Scan for the cell matching the given text and deliver its [x, y] coordinate at center. 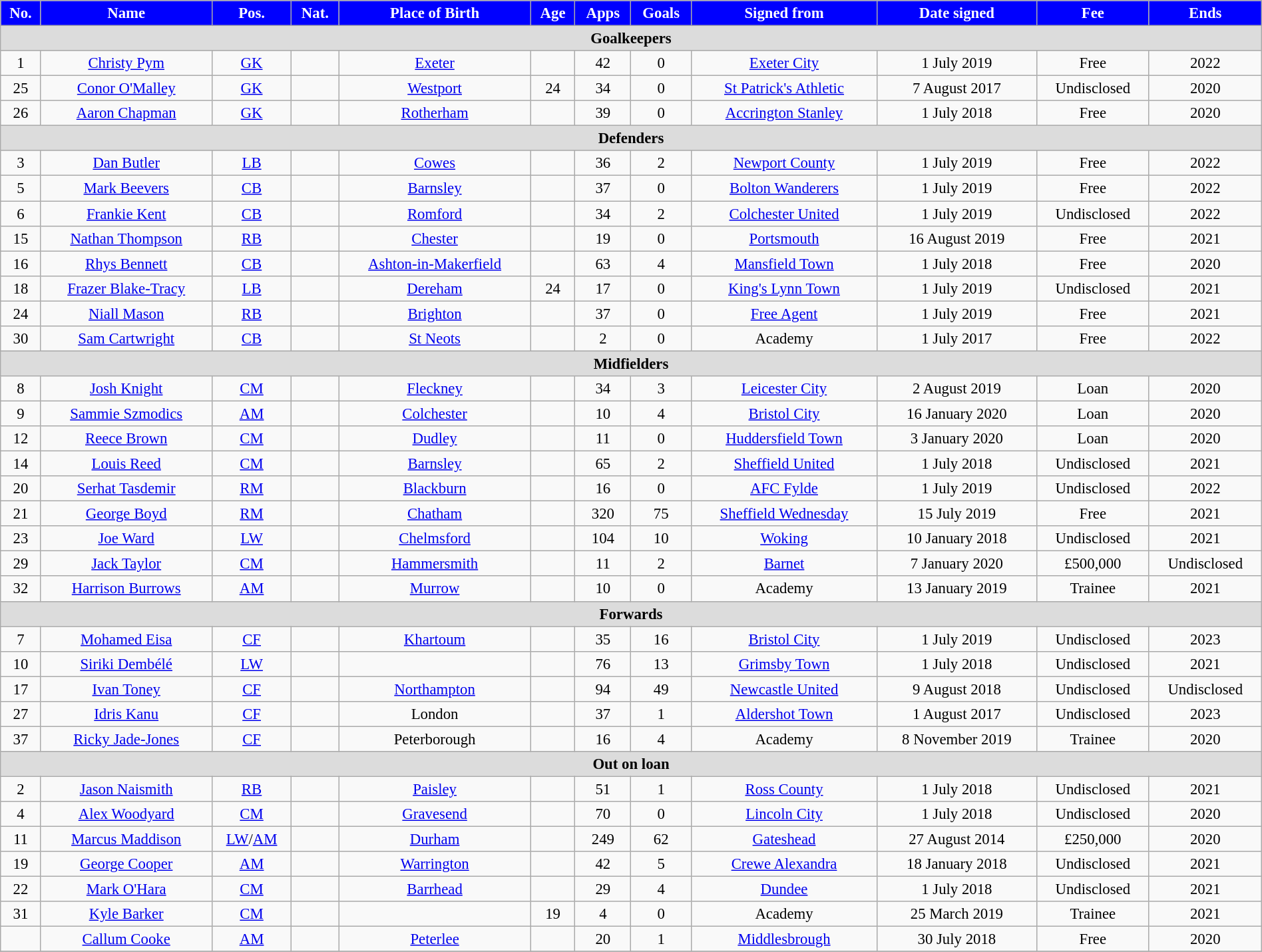
Mark Beevers [126, 188]
25 March 2019 [956, 914]
27 August 2014 [956, 839]
Jack Taylor [126, 564]
13 [662, 664]
Brighton [435, 314]
Kyle Barker [126, 914]
Alex Woodyard [126, 814]
Aldershot Town [784, 714]
Accrington Stanley [784, 113]
Mohamed Eisa [126, 639]
Dereham [435, 288]
Harrison Burrows [126, 589]
No. [21, 13]
Exeter [435, 63]
Colchester United [784, 214]
Grimsby Town [784, 664]
Northampton [435, 689]
Fee [1093, 13]
Colchester [435, 413]
Defenders [631, 138]
Blackburn [435, 489]
8 November 2019 [956, 739]
Gravesend [435, 814]
Newcastle United [784, 689]
Huddersfield Town [784, 439]
3 January 2020 [956, 439]
13 January 2019 [956, 589]
14 [21, 464]
Pos. [252, 13]
Sheffield United [784, 464]
15 July 2019 [956, 514]
Dudley [435, 439]
65 [603, 464]
Rotherham [435, 113]
94 [603, 689]
Warrington [435, 864]
Peterlee [435, 939]
27 [21, 714]
Midfielders [631, 363]
Bolton Wanderers [784, 188]
Leicester City [784, 389]
35 [603, 639]
15 [21, 238]
Niall Mason [126, 314]
Khartoum [435, 639]
Romford [435, 214]
Idris Kanu [126, 714]
320 [603, 514]
Murrow [435, 589]
Mansfield Town [784, 264]
Ross County [784, 789]
36 [603, 163]
George Cooper [126, 864]
Paisley [435, 789]
Dundee [784, 889]
6 [21, 214]
Durham [435, 839]
Name [126, 13]
Middlesbrough [784, 939]
Joe Ward [126, 539]
Barnet [784, 564]
Conor O'Malley [126, 89]
Out on loan [631, 764]
Ashton-in-Makerfield [435, 264]
75 [662, 514]
8 [21, 389]
Place of Birth [435, 13]
Marcus Maddison [126, 839]
Cowes [435, 163]
Frankie Kent [126, 214]
Goals [662, 13]
Newport County [784, 163]
London [435, 714]
26 [21, 113]
25 [21, 89]
21 [21, 514]
9 [21, 413]
62 [662, 839]
9 August 2018 [956, 689]
Sammie Szmodics [126, 413]
30 [21, 339]
2 August 2019 [956, 389]
Signed from [784, 13]
Louis Reed [126, 464]
Ends [1205, 13]
Callum Cooke [126, 939]
Free Agent [784, 314]
Chatham [435, 514]
Ivan Toney [126, 689]
George Boyd [126, 514]
Ricky Jade-Jones [126, 739]
7 August 2017 [956, 89]
Crewe Alexandra [784, 864]
St Neots [435, 339]
£250,000 [1093, 839]
1 August 2017 [956, 714]
King's Lynn Town [784, 288]
Frazer Blake-Tracy [126, 288]
10 January 2018 [956, 539]
Woking [784, 539]
31 [21, 914]
7 [21, 639]
Rhys Bennett [126, 264]
Sam Cartwright [126, 339]
Apps [603, 13]
Age [552, 13]
St Patrick's Athletic [784, 89]
22 [21, 889]
Nathan Thompson [126, 238]
Forwards [631, 614]
70 [603, 814]
Siriki Dembélé [126, 664]
Exeter City [784, 63]
18 [21, 288]
Chester [435, 238]
104 [603, 539]
£500,000 [1093, 564]
Fleckney [435, 389]
Christy Pym [126, 63]
18 January 2018 [956, 864]
Aaron Chapman [126, 113]
23 [21, 539]
32 [21, 589]
Nat. [315, 13]
49 [662, 689]
Hammersmith [435, 564]
Dan Butler [126, 163]
LW/AM [252, 839]
1 July 2017 [956, 339]
30 July 2018 [956, 939]
Serhat Tasdemir [126, 489]
Goalkeepers [631, 39]
16 January 2020 [956, 413]
7 January 2020 [956, 564]
63 [603, 264]
Reece Brown [126, 439]
AFC Fylde [784, 489]
Peterborough [435, 739]
16 August 2019 [956, 238]
39 [603, 113]
Sheffield Wednesday [784, 514]
Westport [435, 89]
249 [603, 839]
76 [603, 664]
Chelmsford [435, 539]
51 [603, 789]
Barrhead [435, 889]
Date signed [956, 13]
Lincoln City [784, 814]
Portsmouth [784, 238]
12 [21, 439]
Gateshead [784, 839]
Josh Knight [126, 389]
Jason Naismith [126, 789]
Mark O'Hara [126, 889]
